Extract the [X, Y] coordinate from the center of the cell holding the provided text.  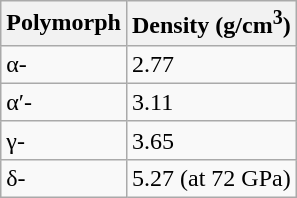
δ‑ [64, 178]
2.77 [211, 64]
α′‑ [64, 102]
Density (g/cm3) [211, 24]
3.11 [211, 102]
Polymorph [64, 24]
γ‑ [64, 140]
5.27 (at 72 GPa) [211, 178]
3.65 [211, 140]
α‑ [64, 64]
